Extract the (X, Y) coordinate from the center of the cell holding the provided text.  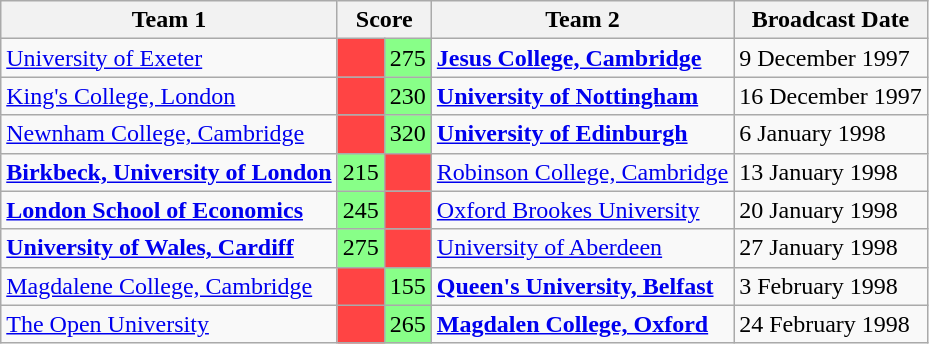
University of Edinburgh (582, 134)
University of Aberdeen (582, 248)
University of Wales, Cardiff (169, 248)
Broadcast Date (831, 20)
Team 2 (582, 20)
245 (360, 210)
155 (408, 286)
University of Exeter (169, 58)
20 January 1998 (831, 210)
Magdalene College, Cambridge (169, 286)
16 December 1997 (831, 96)
Robinson College, Cambridge (582, 172)
9 December 1997 (831, 58)
24 February 1998 (831, 324)
Score (384, 20)
Magdalen College, Oxford (582, 324)
3 February 1998 (831, 286)
Birkbeck, University of London (169, 172)
The Open University (169, 324)
Newnham College, Cambridge (169, 134)
University of Nottingham (582, 96)
Queen's University, Belfast (582, 286)
215 (360, 172)
27 January 1998 (831, 248)
King's College, London (169, 96)
265 (408, 324)
6 January 1998 (831, 134)
320 (408, 134)
13 January 1998 (831, 172)
London School of Economics (169, 210)
230 (408, 96)
Jesus College, Cambridge (582, 58)
Team 1 (169, 20)
Oxford Brookes University (582, 210)
